Detect which cell encompasses the target text, then output its (x, y) center coordinate. 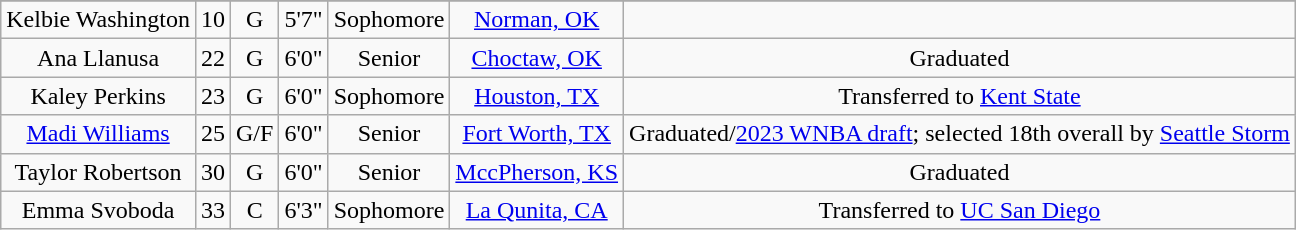
La Qunita, CA (537, 210)
22 (212, 58)
Emma Svoboda (98, 210)
33 (212, 210)
Taylor Robertson (98, 172)
6'3" (304, 210)
Kaley Perkins (98, 96)
G/F (254, 134)
Transferred to UC San Diego (960, 210)
Ana Llanusa (98, 58)
Choctaw, OK (537, 58)
Kelbie Washington (98, 20)
10 (212, 20)
MccPherson, KS (537, 172)
5'7" (304, 20)
30 (212, 172)
Transferred to Kent State (960, 96)
Houston, TX (537, 96)
Fort Worth, TX (537, 134)
23 (212, 96)
Graduated/2023 WNBA draft; selected 18th overall by Seattle Storm (960, 134)
Norman, OK (537, 20)
25 (212, 134)
Madi Williams (98, 134)
C (254, 210)
